Return [X, Y] of the center of cell containing provided text 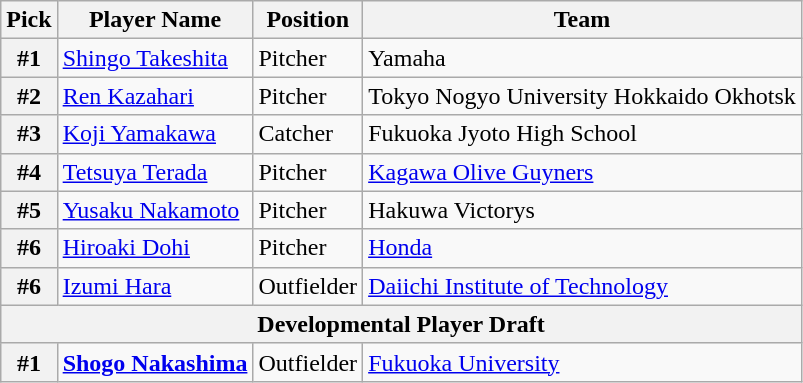
#4 [29, 172]
Shingo Takeshita [155, 58]
Izumi Hara [155, 286]
#2 [29, 96]
Fukuoka University [582, 362]
#5 [29, 210]
Honda [582, 248]
Catcher [308, 134]
Yamaha [582, 58]
Tetsuya Terada [155, 172]
Developmental Player Draft [402, 324]
#3 [29, 134]
Kagawa Olive Guyners [582, 172]
Shogo Nakashima [155, 362]
Pick [29, 20]
Tokyo Nogyo University Hokkaido Okhotsk [582, 96]
Daiichi Institute of Technology [582, 286]
Ren Kazahari [155, 96]
Koji Yamakawa [155, 134]
Yusaku Nakamoto [155, 210]
Hakuwa Victorys [582, 210]
Fukuoka Jyoto High School [582, 134]
Player Name [155, 20]
Position [308, 20]
Team [582, 20]
Hiroaki Dohi [155, 248]
